Identify which cell holds the provided text, then report its [x, y] central coordinate. 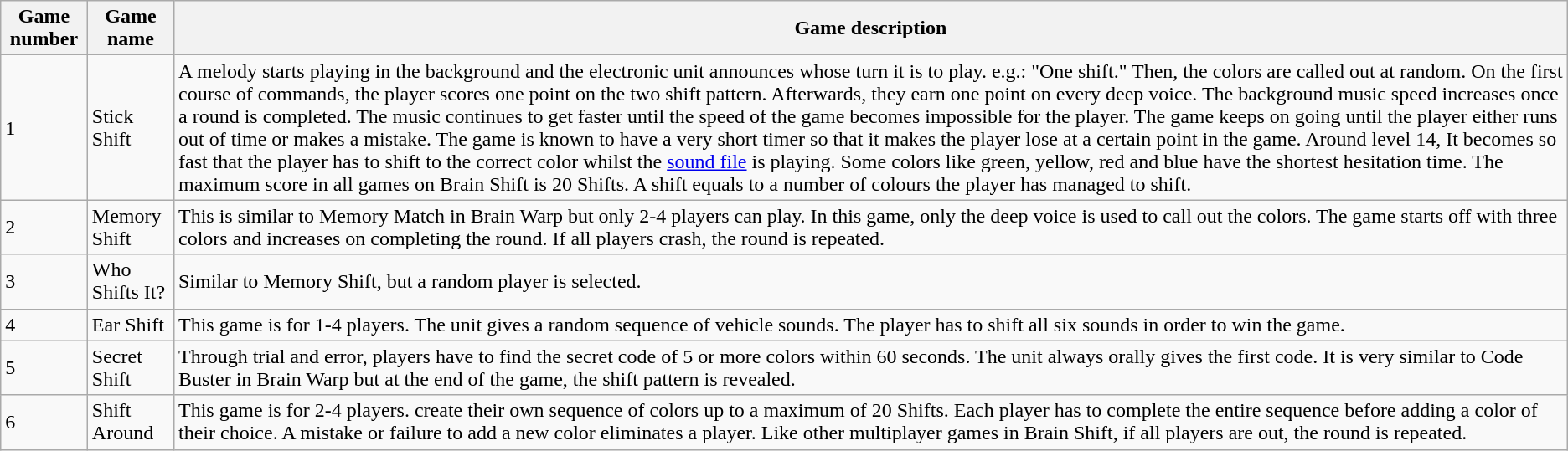
Who Shifts It? [131, 281]
Secret Shift [131, 368]
Game number [44, 28]
5 [44, 368]
Game description [870, 28]
Ear Shift [131, 325]
Similar to Memory Shift, but a random player is selected. [870, 281]
Game name [131, 28]
2 [44, 228]
Shift Around [131, 422]
3 [44, 281]
6 [44, 422]
Memory Shift [131, 228]
This game is for 1-4 players. The unit gives a random sequence of vehicle sounds. The player has to shift all six sounds in order to win the game. [870, 325]
1 [44, 127]
4 [44, 325]
Stick Shift [131, 127]
